Identify which cell holds the provided text, then report its (x, y) central coordinate. 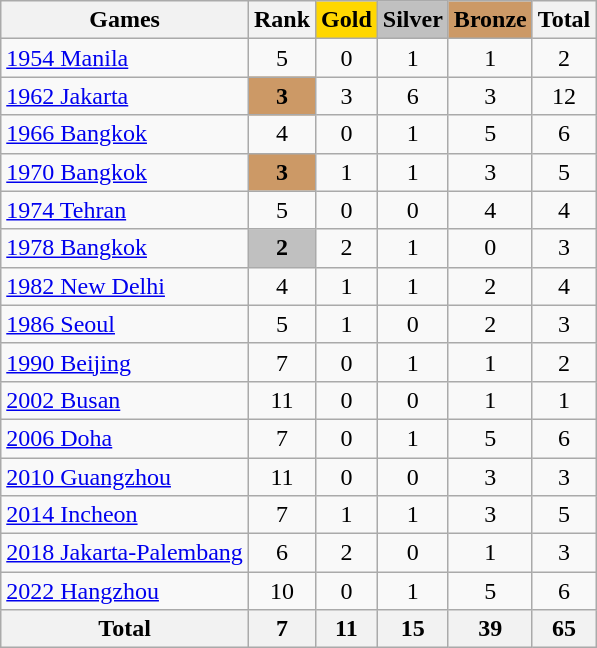
Gold (347, 20)
2014 Incheon (125, 515)
15 (412, 629)
1970 Bangkok (125, 172)
1954 Manila (125, 58)
1966 Bangkok (125, 134)
Silver (412, 20)
1962 Jakarta (125, 96)
65 (564, 629)
1986 Seoul (125, 324)
12 (564, 96)
Rank (282, 20)
1974 Tehran (125, 210)
1978 Bangkok (125, 248)
2018 Jakarta-Palembang (125, 553)
1990 Beijing (125, 362)
2002 Busan (125, 400)
Games (125, 20)
1982 New Delhi (125, 286)
10 (282, 591)
2010 Guangzhou (125, 477)
Bronze (490, 20)
2006 Doha (125, 438)
2022 Hangzhou (125, 591)
39 (490, 629)
